Locate the cell with the specified text and output its [X, Y] center coordinate. 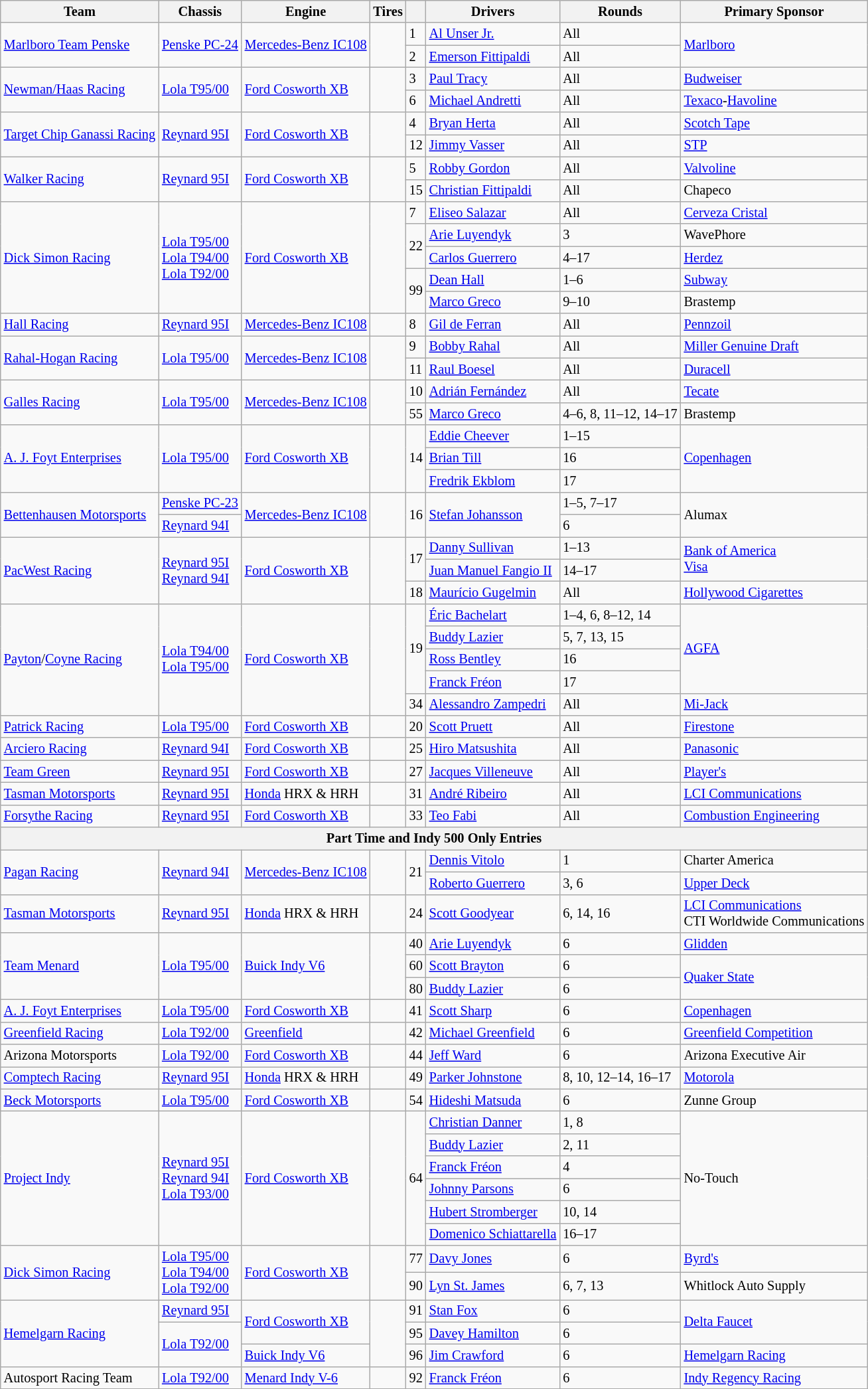
2 [416, 56]
Duracell [774, 369]
Budweiser [774, 78]
Jeff Ward [493, 1056]
40 [416, 943]
Charter America [774, 860]
Brian Till [493, 458]
Jim Crawford [493, 1355]
Engine [306, 11]
25 [416, 749]
16–17 [620, 1234]
STP [774, 145]
92 [416, 1378]
Pennzoil [774, 325]
Subway [774, 280]
91 [416, 1311]
Hall Racing [80, 325]
Hideshi Matsuda [493, 1100]
Davy Jones [493, 1259]
21 [416, 871]
Pagan Racing [80, 871]
77 [416, 1259]
Tires [388, 11]
24 [416, 914]
Eddie Cheever [493, 436]
Domenico Schiattarella [493, 1234]
LCI Communications [774, 793]
Lola T95/00Lola T94/00Lola T92/00 [200, 1272]
Emerson Fittipaldi [493, 56]
Greenfield [306, 1033]
14–17 [620, 570]
Zunne Group [774, 1100]
Chapeco [774, 191]
Indy Regency Racing [774, 1378]
Combustion Engineering [774, 816]
Ross Bentley [493, 659]
Roberto Guerrero [493, 883]
Christian Fittipaldi [493, 191]
Rahal-Hogan Racing [80, 357]
Arciero Racing [80, 749]
Reynard 95IReynard 94ILola T93/00 [200, 1179]
Bettenhausen Motorsports [80, 514]
Whitlock Auto Supply [774, 1285]
Team Menard [80, 965]
95 [416, 1333]
Greenfield Racing [80, 1033]
Arizona Motorsports [80, 1056]
Lola T95/00 Lola T94/00 Lola T92/00 [200, 257]
Jacques Villeneuve [493, 772]
90 [416, 1285]
Menard Indy V-6 [306, 1378]
Alessandro Zampedri [493, 704]
Byrd's [774, 1259]
Firestone [774, 726]
Greenfield Competition [774, 1033]
1–6 [620, 280]
Michael Andretti [493, 101]
Carlos Guerrero [493, 258]
2, 11 [620, 1145]
1–15 [620, 436]
Player's [774, 772]
Scott Goodyear [493, 914]
Hiro Matsushita [493, 749]
11 [416, 369]
80 [416, 989]
9 [416, 347]
Davey Hamilton [493, 1333]
Christian Danner [493, 1123]
Reynard 95IReynard 94I [200, 570]
Cerveza Cristal [774, 212]
9–10 [620, 302]
Scott Sharp [493, 1011]
Hubert Stromberger [493, 1212]
Fredrik Ekblom [493, 481]
Patrick Racing [80, 726]
WavePhore [774, 235]
1–13 [620, 548]
Forsythe Racing [80, 816]
Team [80, 11]
64 [416, 1179]
Paul Tracy [493, 78]
Scott Brayton [493, 966]
Project Indy [80, 1179]
Panasonic [774, 749]
Drivers [493, 11]
Eliseo Salazar [493, 212]
1–4, 6, 8–12, 14 [620, 615]
Arizona Executive Air [774, 1056]
Walker Racing [80, 179]
Gil de Ferran [493, 325]
41 [416, 1011]
Robby Gordon [493, 168]
Stan Fox [493, 1311]
Part Time and Indy 500 Only Entries [434, 839]
Delta Faucet [774, 1321]
Rounds [620, 11]
10, 14 [620, 1212]
Valvoline [774, 168]
Comptech Racing [80, 1078]
Lyn St. James [493, 1285]
6, 14, 16 [620, 914]
Beck Motorsports [80, 1100]
42 [416, 1033]
49 [416, 1078]
5, 7, 13, 15 [620, 637]
Teo Fabi [493, 816]
99 [416, 291]
Al Unser Jr. [493, 34]
Danny Sullivan [493, 548]
4–17 [620, 258]
Primary Sponsor [774, 11]
Herdez [774, 258]
Glidden [774, 943]
10 [416, 391]
22 [416, 246]
Parker Johnstone [493, 1078]
Miller Genuine Draft [774, 347]
5 [416, 168]
No-Touch [774, 1179]
Penske PC-23 [200, 503]
Motorola [774, 1078]
Dennis Vitolo [493, 860]
1, 8 [620, 1123]
Mi-Jack [774, 704]
Lola T94/00Lola T95/00 [200, 659]
Juan Manuel Fangio II [493, 570]
Jimmy Vasser [493, 145]
Michael Greenfield [493, 1033]
André Ribeiro [493, 793]
31 [416, 793]
19 [416, 648]
Adrián Fernández [493, 391]
6, 7, 13 [620, 1285]
Bryan Herta [493, 123]
55 [416, 414]
44 [416, 1056]
Bobby Rahal [493, 347]
PacWest Racing [80, 570]
Stefan Johansson [493, 514]
Newman/Haas Racing [80, 89]
8 [416, 325]
Dean Hall [493, 280]
Alumax [774, 514]
Team Green [80, 772]
Autosport Racing Team [80, 1378]
Target Chip Ganassi Racing [80, 134]
1–5, 7–17 [620, 503]
15 [416, 191]
18 [416, 592]
LCI Communications CTI Worldwide Communications [774, 914]
Chassis [200, 11]
Penske PC-24 [200, 45]
AGFA [774, 648]
27 [416, 772]
Maurício Gugelmin [493, 592]
Marlboro Team Penske [80, 45]
7 [416, 212]
Marlboro [774, 45]
60 [416, 966]
Quaker State [774, 977]
Scotch Tape [774, 123]
33 [416, 816]
Hollywood Cigarettes [774, 592]
12 [416, 145]
4–6, 8, 11–12, 14–17 [620, 414]
Upper Deck [774, 883]
Scott Pruett [493, 726]
3, 6 [620, 883]
Éric Bachelart [493, 615]
96 [416, 1355]
Bank of America Visa [774, 559]
8, 10, 12–14, 16–17 [620, 1078]
Texaco-Havoline [774, 101]
54 [416, 1100]
Payton/Coyne Racing [80, 659]
Tecate [774, 391]
20 [416, 726]
Johnny Parsons [493, 1189]
14 [416, 458]
34 [416, 704]
Galles Racing [80, 402]
Raul Boesel [493, 369]
